Find where the given text appears and provide that cell's center as (x, y) coordinate. 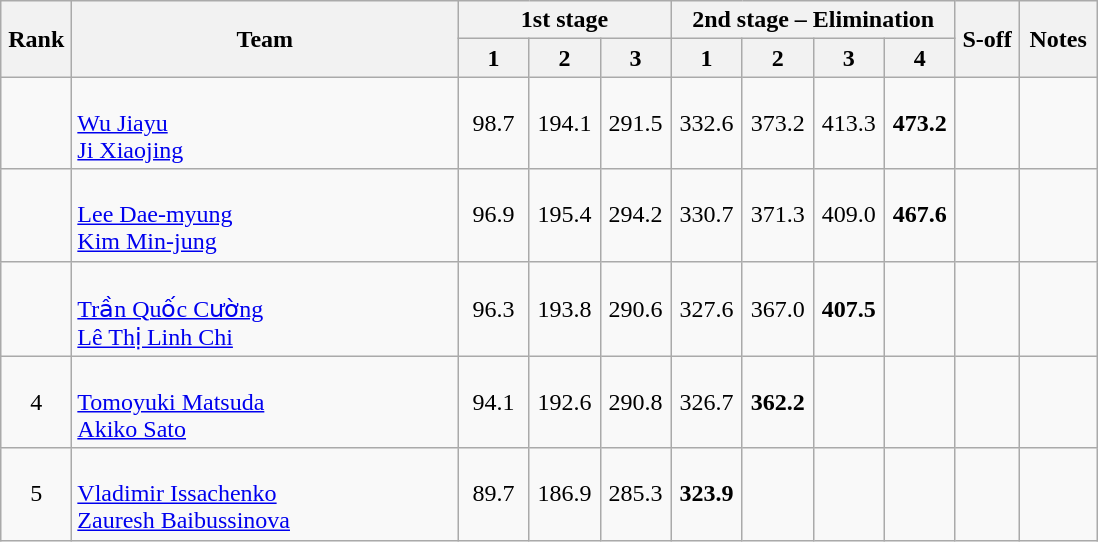
96.3 (494, 308)
192.6 (564, 402)
5 (36, 494)
290.8 (636, 402)
195.4 (564, 215)
Vladimir IssachenkoZauresh Baibussinova (265, 494)
294.2 (636, 215)
Lee Dae-myungKim Min-jung (265, 215)
409.0 (848, 215)
330.7 (706, 215)
194.1 (564, 123)
473.2 (920, 123)
89.7 (494, 494)
371.3 (778, 215)
362.2 (778, 402)
Trần Quốc CườngLê Thị Linh Chi (265, 308)
96.9 (494, 215)
323.9 (706, 494)
S-off (987, 39)
326.7 (706, 402)
98.7 (494, 123)
285.3 (636, 494)
1st stage (564, 20)
367.0 (778, 308)
Tomoyuki MatsudaAkiko Sato (265, 402)
413.3 (848, 123)
Team (265, 39)
Rank (36, 39)
193.8 (564, 308)
Wu JiayuJi Xiaojing (265, 123)
407.5 (848, 308)
94.1 (494, 402)
332.6 (706, 123)
291.5 (636, 123)
186.9 (564, 494)
290.6 (636, 308)
2nd stage – Elimination (813, 20)
Notes (1058, 39)
373.2 (778, 123)
467.6 (920, 215)
327.6 (706, 308)
